Pinpoint the cell where the given text exists, returning its [X, Y] midpoint coordinate. 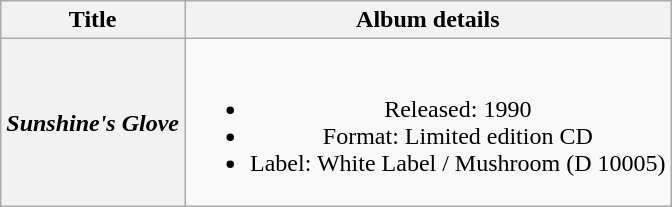
Sunshine's Glove [93, 122]
Album details [428, 20]
Released: 1990Format: Limited edition CDLabel: White Label / Mushroom (D 10005) [428, 122]
Title [93, 20]
